Return the (X, Y) coordinate for the center point of the cell that contains the specified text.  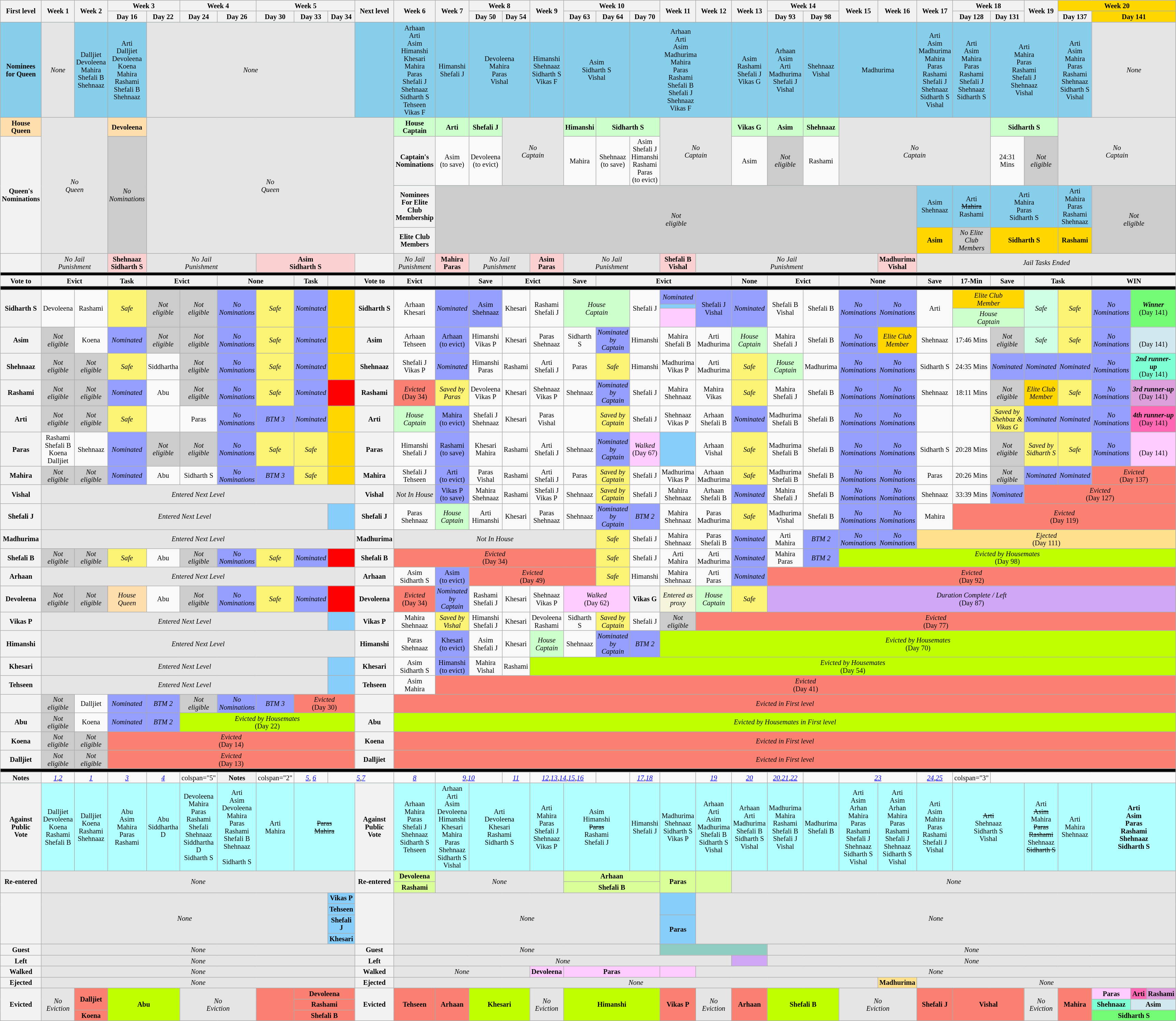
ArtiShehnaazSidharth SVishal (988, 827)
Week 2 (91, 11)
Nominees For Elite Club Membership (415, 206)
Day 70 (645, 16)
No Elite Club Members (971, 240)
ArhaanArtiMadhurimaShefali BSidharth SVishal (749, 827)
Khesari(to evict) (452, 644)
Week 1 (58, 11)
ArhaanArtiAsimDevoleenaHimanshiKhesariMahiraParasShehnaazSidharth SVishal (452, 827)
Queen'sNominations (21, 195)
ArhaanArtiAsimMadhurimaShefali BSidharth SVishal (714, 827)
24:31 Mins (1007, 161)
MahiraVishal (486, 666)
Evicted by Housemates in First level (785, 722)
ArtiMahiraParasRashamiShefali JShehnaazVishal (1024, 70)
ArtiAsimMahiraParasRashamiShehnaazSidharth S (1041, 827)
5, 6 (311, 778)
Day 131 (1007, 16)
Day 33 (311, 16)
Duration Complete / Left(Day 87) (972, 599)
ParasMahira (324, 827)
20,21,22 (785, 778)
AsimRashamiShefali JVikas G (749, 70)
Evicted(Day 14) (231, 741)
3 (127, 778)
12,13,14,15,16 (563, 778)
11 (516, 778)
Day 24 (199, 16)
Evicted(Day 127) (1100, 494)
ShehnaazVishal (821, 70)
Saved bySidharth S (1041, 449)
Week 8 (499, 5)
Evicted(Day 119) (1064, 516)
AsimMahira (415, 685)
ArhaanArtiAsimHimanshiKhesariMahiraParasShefali JShehnaazSidharth STehseenVikas F (415, 70)
AsimParas (547, 263)
Walked(Day 62) (597, 599)
HimanshiShehnaazSidharth SVikas F (547, 70)
Week 6 (415, 11)
Shefali JTehseen (415, 475)
20:28 Mins (971, 449)
MadhurimaShehnaazSidharth SVikas P (678, 827)
ArhaanTehseen (415, 340)
20:26 Mins (971, 475)
Captain'sNominations (415, 161)
ArtiAsimDevoleenaMahiraParasRashamiShefali BShehnaazSidharth S (237, 827)
RashamiShefali BKoenaDalljiet (58, 449)
Entered as proxy (678, 599)
Next level (375, 11)
Evicted by Housemates(Day 22) (267, 722)
Day 128 (971, 16)
MahiraShefali B (678, 340)
ShehnaazSidharth S (127, 263)
ArhaanAsimArtiMadhurimaShefali JVishal (785, 70)
AbuSiddhartha D (163, 827)
ArhaanMahiraParasShefali JShehnaazSidharth STehseen (415, 827)
MahiraVikas (714, 393)
Day 50 (486, 16)
MadhurimaMahiraRashamiShefali BShefali JVishal (785, 827)
Week 19 (1041, 11)
Week 14 (803, 5)
5,7 (361, 778)
18:11 Mins (971, 393)
Day 22 (163, 16)
19 (714, 778)
Saved by Shehbaz & Vikas G (1007, 419)
House Captain (785, 366)
Saved by Paras (452, 393)
WIN (1134, 281)
Day 63 (580, 16)
Elite Club Members (415, 240)
AsimHimanshiParasRashamiShefali J (597, 827)
Week 10 (612, 5)
AsimShefali JHimanshiRashamiParas(to evict) (645, 161)
ArtiAsimParasRashamiShehnaazSidharth S (1134, 827)
Asim(to save) (452, 161)
AbuAsimMahiraParasRashami (127, 827)
ArtiMahiraShehnaaz (1075, 827)
Rashami(to save) (452, 449)
ArtiDevoleenaKhesariRashamiSidharth S (499, 827)
ArtiMahiraParasShefali JShehnaazVikas P (547, 827)
Week 15 (858, 11)
ArhaanVishal (714, 449)
Siddhartha (163, 366)
ArtiDalljietDevoleenaKoenaMahiraRashamiShefali BShehnaaz (127, 70)
20 (749, 778)
ParasShefali B (714, 539)
24,25 (935, 778)
Evicted by Housemates(Day 70) (918, 644)
AsimSidharth SVishal (597, 70)
HimanshiVikas P (486, 340)
Devoleena(to evict) (486, 161)
ArhaanKhesari (415, 308)
8 (415, 778)
Week 11 (678, 11)
Week 9 (547, 11)
ParasMadhurima (714, 516)
24:35 Mins (971, 366)
Mahira(to evict) (452, 419)
colspan="3" (971, 778)
Day 26 (237, 16)
ArhaanMadhurima (714, 475)
Winner(Day 141) (1153, 308)
ArtiHimanshi (486, 516)
ArtiMahiraParasRashamiShehnaaz (1075, 206)
DalljietDevoleenaMahiraShefali BShehnaaz (91, 70)
Week 17 (935, 11)
Jail Tasks Ended (1047, 263)
DevoleenaVikas P (486, 393)
ArtiAsimMahiraParasRashamiShehnaazSidharth SVishal (1075, 70)
Week 4 (218, 5)
Day 16 (127, 16)
ArtiParas (714, 576)
Ejected(Day 111) (1047, 539)
Walked(Day 67) (645, 449)
33:39 Mins (971, 494)
Evicted(Day 137) (1134, 475)
Week 20 (1117, 5)
Day 64 (613, 16)
Shehnaaz(to save) (613, 161)
Day 54 (516, 16)
DalljietDevoleenaKoenaRashamiShefali B (58, 827)
Himanshi(to evict) (452, 666)
17,18 (645, 778)
Shefali JShehnaaz (486, 419)
Evicted by Housemates(Day 54) (853, 666)
Evicted by Housemates(Day 98) (1007, 558)
colspan="5" (199, 778)
colspan="2" (275, 778)
DevoleenaMahiraParasRashamiShefaliShehnaazSiddhartha DSidharth S (199, 827)
Vikas P(to save) (452, 494)
Week 12 (714, 11)
First level (21, 11)
1 (91, 778)
Arti(to evict) (452, 475)
2nd runner-up(Day 141) (1153, 366)
ArtiMahiraRashami (971, 206)
Day 137 (1075, 16)
9,10 (469, 778)
Week 13 (749, 11)
4 (163, 778)
Nominees for Queen (21, 70)
Week 7 (452, 11)
Asim(to evict) (452, 576)
Evicted(Day 41) (806, 685)
Week 3 (144, 5)
Week 18 (988, 5)
Arhaan(to evict) (452, 340)
1,2 (58, 778)
ArtiMahiraParasSidharth S (1024, 206)
Evicted(Day 13) (231, 759)
Day 141 (1134, 16)
Day 34 (341, 16)
ArhaanArtiAsimMadhurimaMahiraParasRashamiShefali BShefali JShehnaazVikas F (681, 70)
DalljietKoenaRashamiShehnaaz (91, 827)
Saved by Vishal (452, 621)
Day 93 (785, 16)
Evicted(Day 77) (935, 621)
Evicted(Day 30) (324, 703)
3rd runner-up(Day 141) (1153, 393)
AsimShefali J (486, 644)
4th runner-up(Day 141) (1153, 419)
ArtiAsimMadhurimaMahiraParasRashamiShefali JShehnaazSidharth SVishal (935, 70)
Shefali JVishal (714, 308)
Day 30 (275, 16)
Week 16 (897, 11)
23 (878, 778)
Evicted(Day 92) (972, 576)
17-Min (971, 281)
HimanshiParas (486, 366)
17:46 Mins (971, 340)
ArtiAsimMahiraParasRashamiShefali JVishal (935, 827)
ArtiAsimMahiraParasRashamiShefali JShehnaazSidharth S (971, 70)
Evicted(Day 49) (533, 576)
Week 5 (306, 5)
DevoleenaRashami (547, 621)
DevoleenaMahiraParasVishal (499, 70)
KhesariMahira (486, 449)
Day 98 (821, 16)
